Identify which cell holds the provided text, then report its (X, Y) central coordinate. 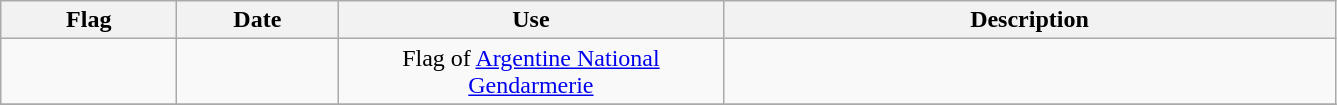
Flag of Argentine National Gendarmerie (531, 72)
Description (1030, 20)
Use (531, 20)
Flag (89, 20)
Date (258, 20)
